Search for the cell housing the specified text and yield its (x, y) center coordinate. 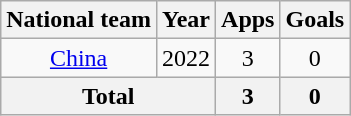
China (79, 58)
Apps (248, 20)
Year (186, 20)
Total (108, 96)
Goals (315, 20)
National team (79, 20)
2022 (186, 58)
